Determine the [x, y] coordinate at the center of the cell enclosing the given text.  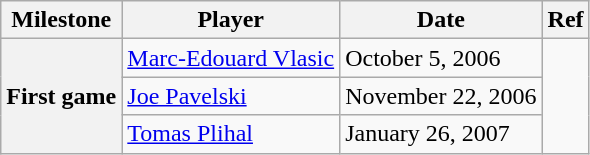
Player [231, 20]
First game [62, 96]
Tomas Plihal [231, 134]
October 5, 2006 [441, 58]
Milestone [62, 20]
Joe Pavelski [231, 96]
January 26, 2007 [441, 134]
Marc-Edouard Vlasic [231, 58]
Ref [566, 20]
November 22, 2006 [441, 96]
Date [441, 20]
